Return [x, y] of the center of cell containing provided text 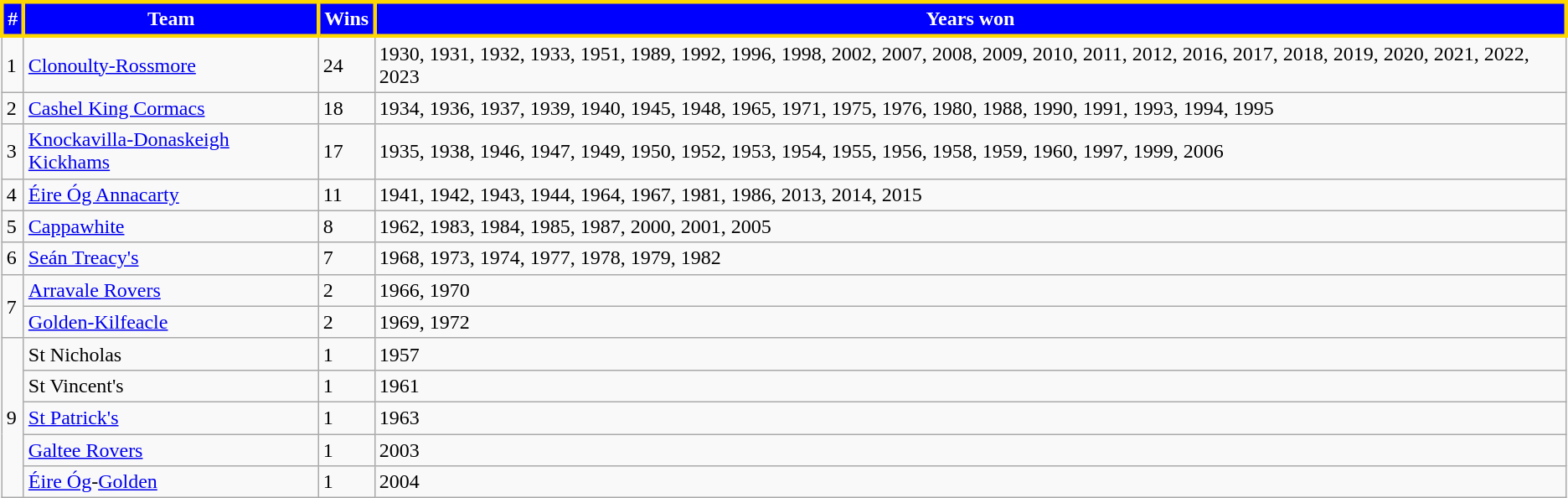
Arravale Rovers [171, 290]
11 [347, 195]
5 [13, 226]
1962, 1983, 1984, 1985, 1987, 2000, 2001, 2005 [970, 226]
Galtee Rovers [171, 450]
Cashel King Cormacs [171, 108]
3 [13, 151]
24 [347, 64]
9 [13, 418]
St Nicholas [171, 354]
2003 [970, 450]
1957 [970, 354]
Cappawhite [171, 226]
1930, 1931, 1932, 1933, 1951, 1989, 1992, 1996, 1998, 2002, 2007, 2008, 2009, 2010, 2011, 2012, 2016, 2017, 2018, 2019, 2020, 2021, 2022, 2023 [970, 64]
1968, 1973, 1974, 1977, 1978, 1979, 1982 [970, 258]
Éire Óg Annacarty [171, 195]
Seán Treacy's [171, 258]
# [13, 18]
1966, 1970 [970, 290]
1961 [970, 386]
St Patrick's [171, 418]
1963 [970, 418]
17 [347, 151]
4 [13, 195]
1969, 1972 [970, 322]
1935, 1938, 1946, 1947, 1949, 1950, 1952, 1953, 1954, 1955, 1956, 1958, 1959, 1960, 1997, 1999, 2006 [970, 151]
St Vincent's [171, 386]
1934, 1936, 1937, 1939, 1940, 1945, 1948, 1965, 1971, 1975, 1976, 1980, 1988, 1990, 1991, 1993, 1994, 1995 [970, 108]
Team [171, 18]
Éire Óg-Golden [171, 482]
1941, 1942, 1943, 1944, 1964, 1967, 1981, 1986, 2013, 2014, 2015 [970, 195]
Knockavilla-Donaskeigh Kickhams [171, 151]
6 [13, 258]
Golden-Kilfeacle [171, 322]
2004 [970, 482]
Clonoulty-Rossmore [171, 64]
Wins [347, 18]
8 [347, 226]
Years won [970, 18]
18 [347, 108]
